Find where the given text appears and provide that cell's center as (X, Y) coordinate. 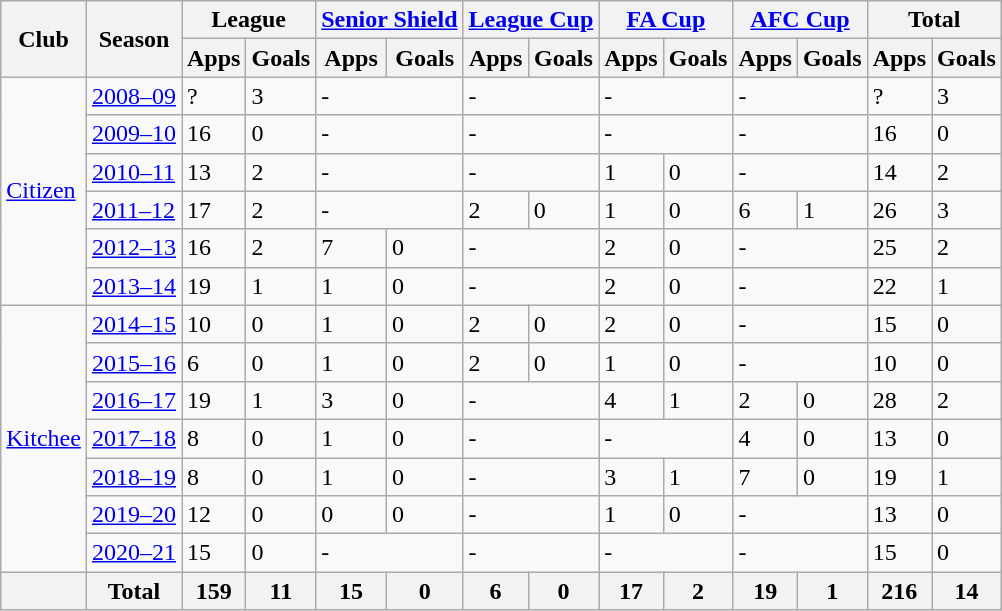
216 (899, 591)
25 (899, 248)
2016–17 (134, 400)
Club (44, 39)
2019–20 (134, 515)
AFC Cup (800, 20)
2011–12 (134, 210)
League (249, 20)
Citizen (44, 191)
159 (214, 591)
2015–16 (134, 362)
2010–11 (134, 172)
12 (214, 515)
11 (281, 591)
Kitchee (44, 438)
2017–18 (134, 438)
2014–15 (134, 324)
2009–10 (134, 134)
League Cup (531, 20)
Season (134, 39)
2008–09 (134, 96)
FA Cup (666, 20)
2013–14 (134, 286)
26 (899, 210)
22 (899, 286)
2018–19 (134, 477)
2020–21 (134, 553)
Senior Shield (390, 20)
28 (899, 400)
2012–13 (134, 248)
